Scan for the cell matching the given text and deliver its (x, y) coordinate at center. 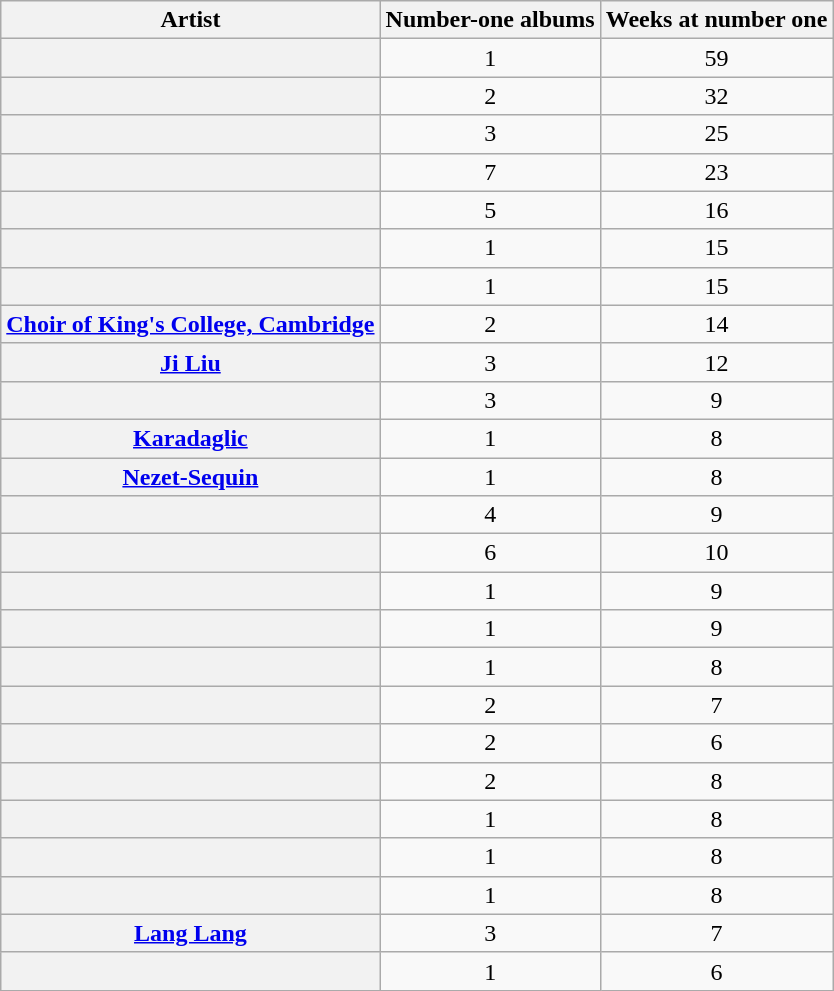
10 (716, 553)
14 (716, 324)
4 (490, 515)
59 (716, 58)
Number-one albums (490, 20)
Lang Lang (190, 933)
Artist (190, 20)
5 (490, 210)
Weeks at number one (716, 20)
25 (716, 134)
23 (716, 172)
16 (716, 210)
Ji Liu (190, 362)
Nezet-Sequin (190, 477)
12 (716, 362)
Choir of King's College, Cambridge (190, 324)
Karadaglic (190, 438)
32 (716, 96)
